Pinpoint the cell where the given text exists, returning its (X, Y) midpoint coordinate. 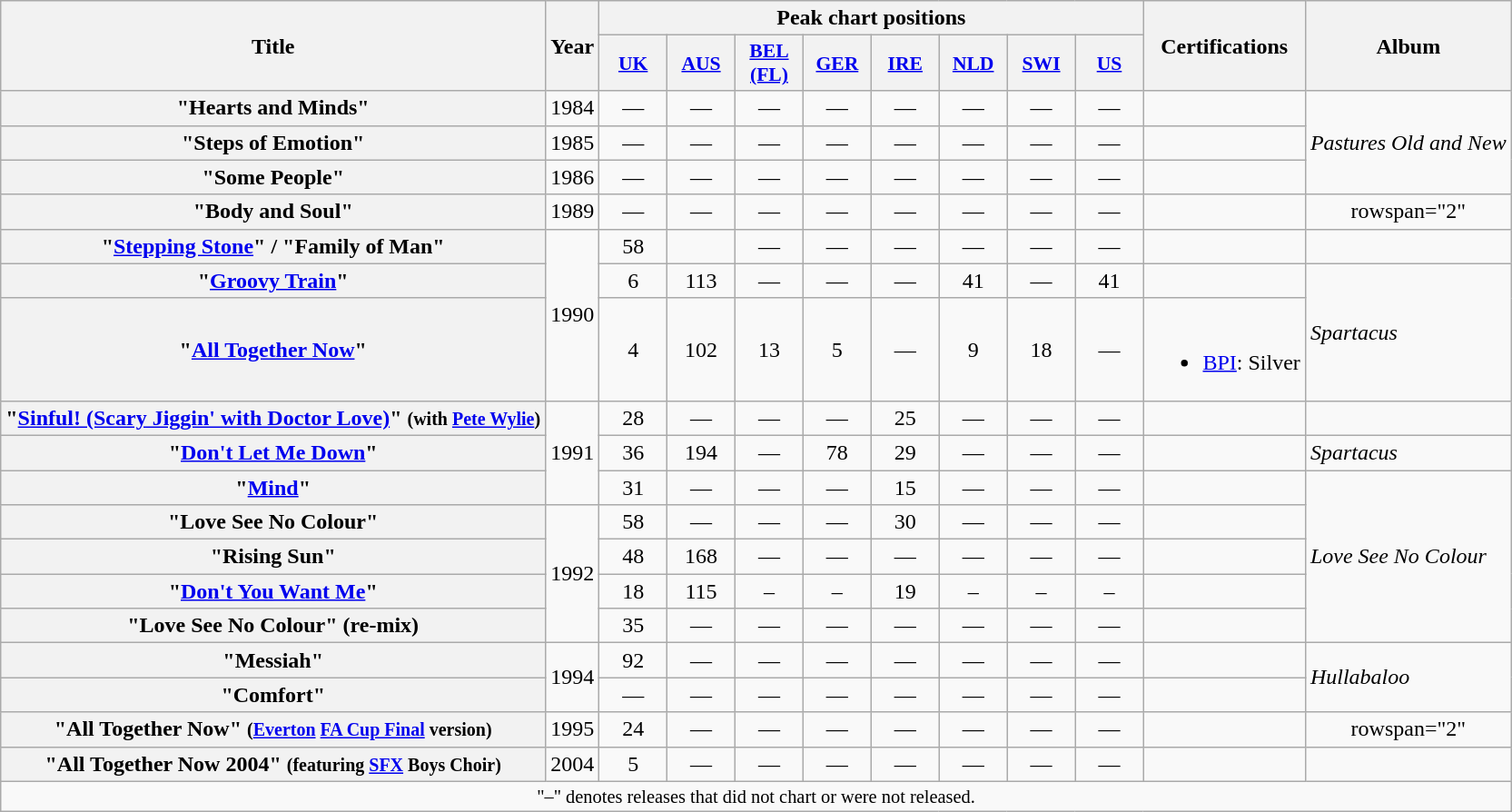
"–" denotes releases that did not chart or were not released. (756, 797)
"Love See No Colour" (273, 522)
Peak chart positions (872, 18)
"Messiah" (273, 660)
115 (701, 591)
29 (904, 452)
1991 (572, 452)
48 (634, 557)
15 (904, 488)
"Stepping Stone" / "Family of Man" (273, 246)
Love See No Colour (1408, 557)
24 (634, 729)
"Mind" (273, 488)
1989 (572, 212)
"All Together Now" (273, 349)
"Body and Soul" (273, 212)
"Don't Let Me Down" (273, 452)
"Steps of Emotion" (273, 143)
IRE (904, 64)
"Comfort" (273, 695)
1984 (572, 108)
30 (904, 522)
6 (634, 281)
BEL(FL) (770, 64)
Title (273, 45)
1992 (572, 574)
1995 (572, 729)
Certifications (1224, 45)
1994 (572, 678)
36 (634, 452)
194 (701, 452)
Hullabaloo (1408, 678)
4 (634, 349)
"Groovy Train" (273, 281)
35 (634, 626)
SWI (1041, 64)
"Some People" (273, 177)
19 (904, 591)
Pastures Old and New (1408, 143)
102 (701, 349)
Year (572, 45)
1985 (572, 143)
2004 (572, 764)
31 (634, 488)
"Rising Sun" (273, 557)
1990 (572, 314)
113 (701, 281)
"Sinful! (Scary Jiggin' with Doctor Love)" (with Pete Wylie) (273, 418)
UK (634, 64)
25 (904, 418)
9 (973, 349)
78 (837, 452)
92 (634, 660)
13 (770, 349)
"All Together Now 2004" (featuring SFX Boys Choir) (273, 764)
GER (837, 64)
Album (1408, 45)
BPI: Silver (1224, 349)
"Love See No Colour" (re-mix) (273, 626)
28 (634, 418)
AUS (701, 64)
"Don't You Want Me" (273, 591)
"Hearts and Minds" (273, 108)
168 (701, 557)
"All Together Now" (Everton FA Cup Final version) (273, 729)
1986 (572, 177)
NLD (973, 64)
US (1110, 64)
